Return the (X, Y) coordinate for the center point of the cell that contains the specified text.  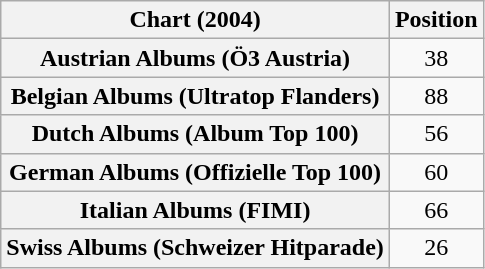
88 (436, 96)
Austrian Albums (Ö3 Austria) (196, 58)
Position (436, 20)
66 (436, 210)
Belgian Albums (Ultratop Flanders) (196, 96)
38 (436, 58)
56 (436, 134)
Swiss Albums (Schweizer Hitparade) (196, 248)
60 (436, 172)
Chart (2004) (196, 20)
German Albums (Offizielle Top 100) (196, 172)
26 (436, 248)
Italian Albums (FIMI) (196, 210)
Dutch Albums (Album Top 100) (196, 134)
